Locate the cell with the specified text and output its (x, y) center coordinate. 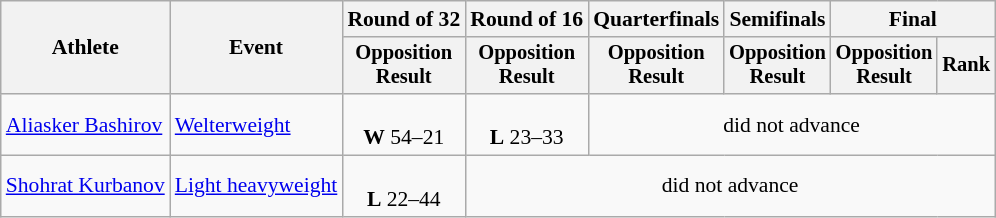
Rank (966, 66)
Light heavyweight (256, 186)
Shohrat Kurbanov (86, 186)
Event (256, 48)
Welterweight (256, 124)
Aliasker Bashirov (86, 124)
Final (913, 19)
Athlete (86, 48)
Round of 16 (526, 19)
Quarterfinals (656, 19)
L 23–33 (526, 124)
Semifinals (778, 19)
W 54–21 (404, 124)
Round of 32 (404, 19)
L 22–44 (404, 186)
